From the cell containing the given text, extract its center point as (x, y) coordinate. 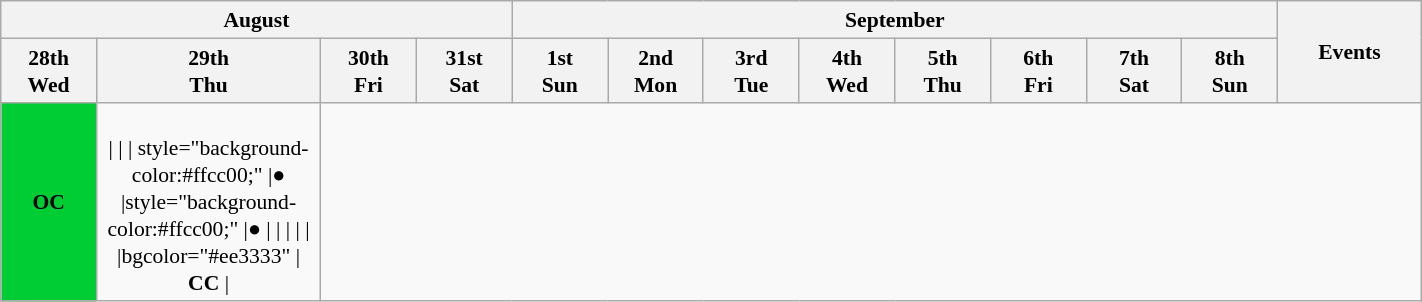
30thFri (369, 70)
OC (49, 202)
September (895, 20)
6thFri (1038, 70)
Events (1350, 52)
29thThu (208, 70)
3rdTue (751, 70)
2ndMon (656, 70)
August (256, 20)
8thSun (1230, 70)
31stSat (464, 70)
28thWed (49, 70)
4thWed (847, 70)
7thSat (1134, 70)
1stSun (560, 70)
| | | style="background-color:#ffcc00;" |● |style="background-color:#ffcc00;" |● | | | | | |bgcolor="#ee3333" | CC | (208, 202)
5thThu (943, 70)
